For the text-containing cell, return its midpoint in [x, y] coordinate format. 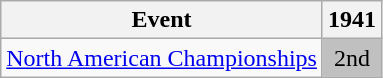
Event [162, 20]
North American Championships [162, 58]
2nd [352, 58]
1941 [352, 20]
